Pinpoint the cell where the given text exists, returning its (x, y) midpoint coordinate. 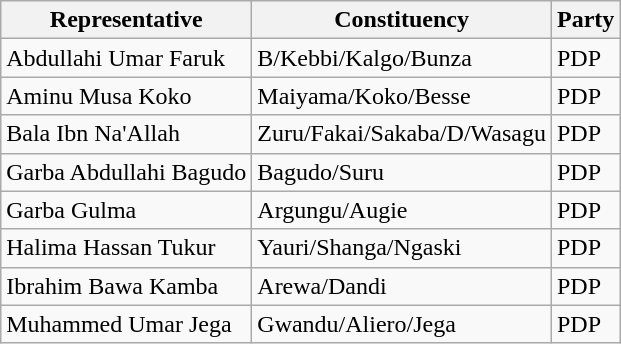
Abdullahi Umar Faruk (126, 58)
Party (585, 20)
Zuru/Fakai/Sakaba/D/Wasagu (402, 134)
Argungu/Augie (402, 210)
Gwandu/Aliero/Jega (402, 324)
Muhammed Umar Jega (126, 324)
Garba Gulma (126, 210)
Ibrahim Bawa Kamba (126, 286)
Representative (126, 20)
B/Kebbi/Kalgo/Bunza (402, 58)
Maiyama/Koko/Besse (402, 96)
Garba Abdullahi Bagudo (126, 172)
Constituency (402, 20)
Bagudo/Suru (402, 172)
Halima Hassan Tukur (126, 248)
Bala Ibn Na'Allah (126, 134)
Yauri/Shanga/Ngaski (402, 248)
Aminu Musa Koko (126, 96)
Arewa/Dandi (402, 286)
